Search for the cell housing the specified text and yield its (X, Y) center coordinate. 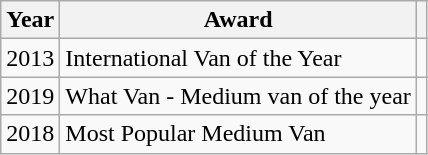
Year (30, 20)
2019 (30, 96)
Award (238, 20)
2013 (30, 58)
Most Popular Medium Van (238, 134)
International Van of the Year (238, 58)
2018 (30, 134)
What Van - Medium van of the year (238, 96)
